Search for the cell housing the specified text and yield its [X, Y] center coordinate. 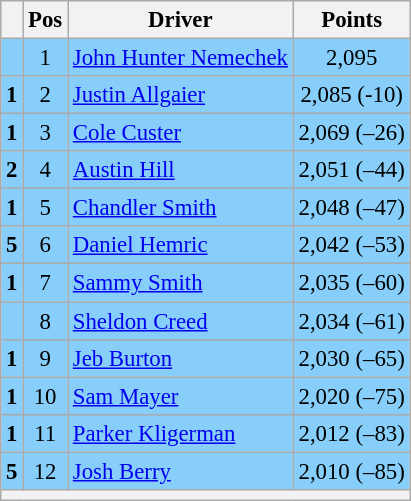
Sammy Smith [181, 283]
Points [352, 20]
Pos [46, 20]
6 [46, 245]
2,034 (–61) [352, 321]
Justin Allgaier [181, 95]
2,012 (–83) [352, 433]
2,042 (–53) [352, 245]
2,048 (–47) [352, 208]
11 [46, 433]
Austin Hill [181, 170]
3 [46, 133]
10 [46, 396]
2,069 (–26) [352, 133]
Daniel Hemric [181, 245]
2,035 (–60) [352, 283]
Josh Berry [181, 471]
Parker Kligerman [181, 433]
Driver [181, 20]
4 [46, 170]
John Hunter Nemechek [181, 58]
Sheldon Creed [181, 321]
12 [46, 471]
2,010 (–85) [352, 471]
2,020 (–75) [352, 396]
2,085 (-10) [352, 95]
7 [46, 283]
2,095 [352, 58]
9 [46, 358]
8 [46, 321]
Jeb Burton [181, 358]
Sam Mayer [181, 396]
2,051 (–44) [352, 170]
2,030 (–65) [352, 358]
Chandler Smith [181, 208]
Cole Custer [181, 133]
